Return [X, Y] of the center of cell containing provided text 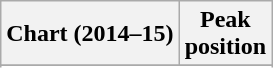
Chart (2014–15) [90, 34]
Peakposition [225, 34]
